Locate the cell with the specified text and output its [x, y] center coordinate. 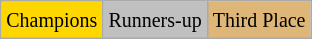
Third Place [259, 20]
Champions [52, 20]
Runners-up [155, 20]
